Search for the cell housing the specified text and yield its [x, y] center coordinate. 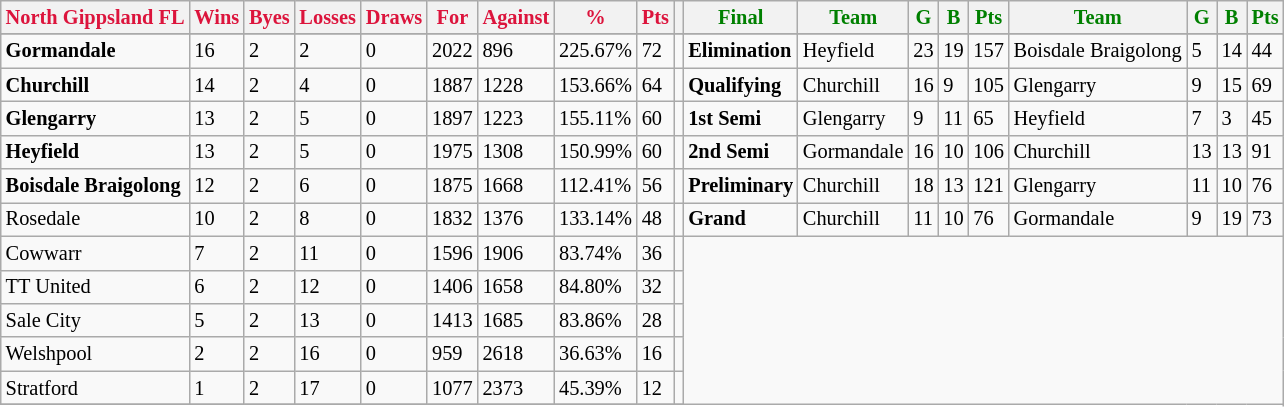
2022 [452, 51]
Qualifying [740, 85]
83.74% [596, 253]
112.41% [596, 186]
Welshpool [96, 354]
North Gippsland FL [96, 17]
Sale City [96, 320]
133.14% [596, 219]
84.80% [596, 287]
45.39% [596, 388]
225.67% [596, 51]
2nd Semi [740, 152]
44 [1266, 51]
Against [516, 17]
1308 [516, 152]
65 [988, 118]
Rosedale [96, 219]
150.99% [596, 152]
105 [988, 85]
17 [328, 388]
2618 [516, 354]
1906 [516, 253]
28 [656, 320]
91 [1266, 152]
4 [328, 85]
73 [1266, 219]
8 [328, 219]
Losses [328, 17]
1376 [516, 219]
1 [216, 388]
1668 [516, 186]
121 [988, 186]
36.63% [596, 354]
Stratford [96, 388]
2373 [516, 388]
153.66% [596, 85]
15 [1232, 85]
1685 [516, 320]
1228 [516, 85]
TT United [96, 287]
1223 [516, 118]
Wins [216, 17]
Final [740, 17]
18 [923, 186]
3 [1232, 118]
1413 [452, 320]
23 [923, 51]
56 [656, 186]
% [596, 17]
155.11% [596, 118]
157 [988, 51]
Elimination [740, 51]
1897 [452, 118]
1st Semi [740, 118]
106 [988, 152]
For [452, 17]
32 [656, 287]
Preliminary [740, 186]
Byes [269, 17]
Draws [394, 17]
64 [656, 85]
959 [452, 354]
Cowwarr [96, 253]
896 [516, 51]
48 [656, 219]
1832 [452, 219]
1596 [452, 253]
1077 [452, 388]
1887 [452, 85]
36 [656, 253]
83.86% [596, 320]
1975 [452, 152]
1875 [452, 186]
45 [1266, 118]
72 [656, 51]
1658 [516, 287]
69 [1266, 85]
Grand [740, 219]
1406 [452, 287]
